Output the (x, y) coordinate of the center of the cell containing the given text.  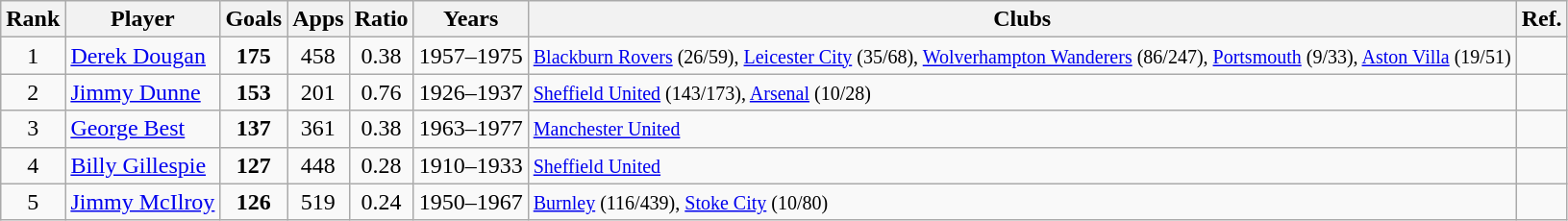
1957–1975 (471, 56)
137 (254, 129)
Manchester United (1022, 129)
Goals (254, 19)
Sheffield United (1022, 165)
Apps (318, 19)
Rank (33, 19)
5 (33, 202)
1910–1933 (471, 165)
175 (254, 56)
153 (254, 92)
Derek Dougan (142, 56)
127 (254, 165)
519 (318, 202)
1950–1967 (471, 202)
0.24 (381, 202)
Sheffield United (143/173), Arsenal (10/28) (1022, 92)
126 (254, 202)
3 (33, 129)
458 (318, 56)
Years (471, 19)
Jimmy Dunne (142, 92)
1963–1977 (471, 129)
Jimmy McIlroy (142, 202)
361 (318, 129)
1 (33, 56)
Burnley (116/439), Stoke City (10/80) (1022, 202)
0.28 (381, 165)
Billy Gillespie (142, 165)
George Best (142, 129)
Player (142, 19)
Ref. (1542, 19)
Blackburn Rovers (26/59), Leicester City (35/68), Wolverhampton Wanderers (86/247), Portsmouth (9/33), Aston Villa (19/51) (1022, 56)
448 (318, 165)
Ratio (381, 19)
0.76 (381, 92)
2 (33, 92)
4 (33, 165)
201 (318, 92)
1926–1937 (471, 92)
Clubs (1022, 19)
